Return the (X, Y) coordinate for the center point of the cell that contains the specified text.  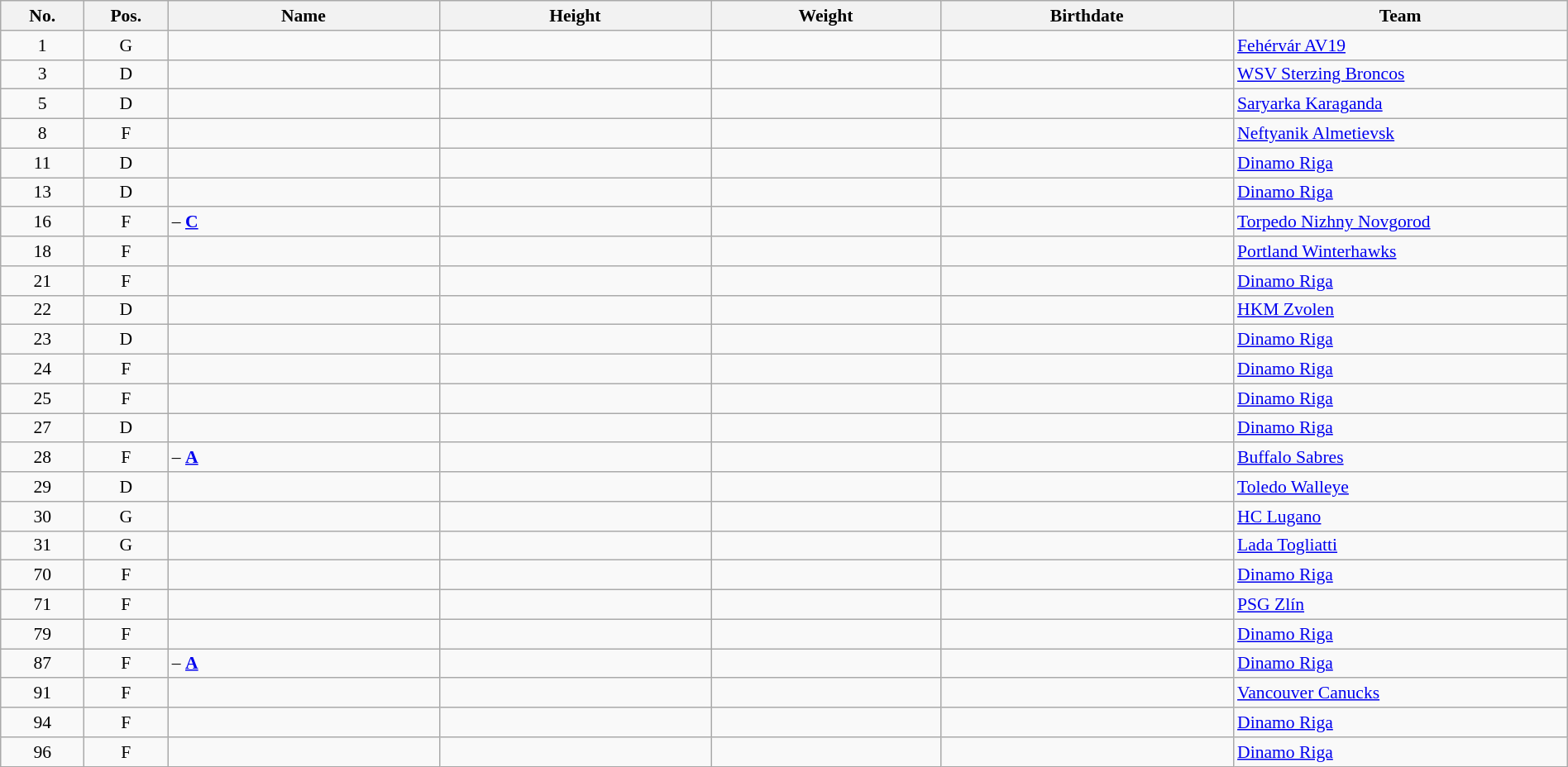
71 (43, 605)
30 (43, 517)
13 (43, 193)
96 (43, 752)
PSG Zlín (1400, 605)
3 (43, 74)
Torpedo Nizhny Novgorod (1400, 222)
Birthdate (1087, 16)
24 (43, 369)
28 (43, 458)
Lada Togliatti (1400, 545)
18 (43, 251)
91 (43, 693)
31 (43, 545)
11 (43, 163)
29 (43, 487)
16 (43, 222)
23 (43, 340)
5 (43, 104)
25 (43, 398)
Pos. (126, 16)
21 (43, 281)
Team (1400, 16)
Neftyanik Almetievsk (1400, 134)
Vancouver Canucks (1400, 693)
WSV Sterzing Broncos (1400, 74)
Buffalo Sabres (1400, 458)
79 (43, 634)
Name (304, 16)
Portland Winterhawks (1400, 251)
87 (43, 664)
94 (43, 722)
22 (43, 310)
– C (304, 222)
Fehérvár AV19 (1400, 45)
Weight (826, 16)
HC Lugano (1400, 517)
27 (43, 428)
Height (575, 16)
8 (43, 134)
Toledo Walleye (1400, 487)
Saryarka Karaganda (1400, 104)
70 (43, 575)
HKM Zvolen (1400, 310)
1 (43, 45)
No. (43, 16)
